For the text-containing cell, return its midpoint in [X, Y] coordinate format. 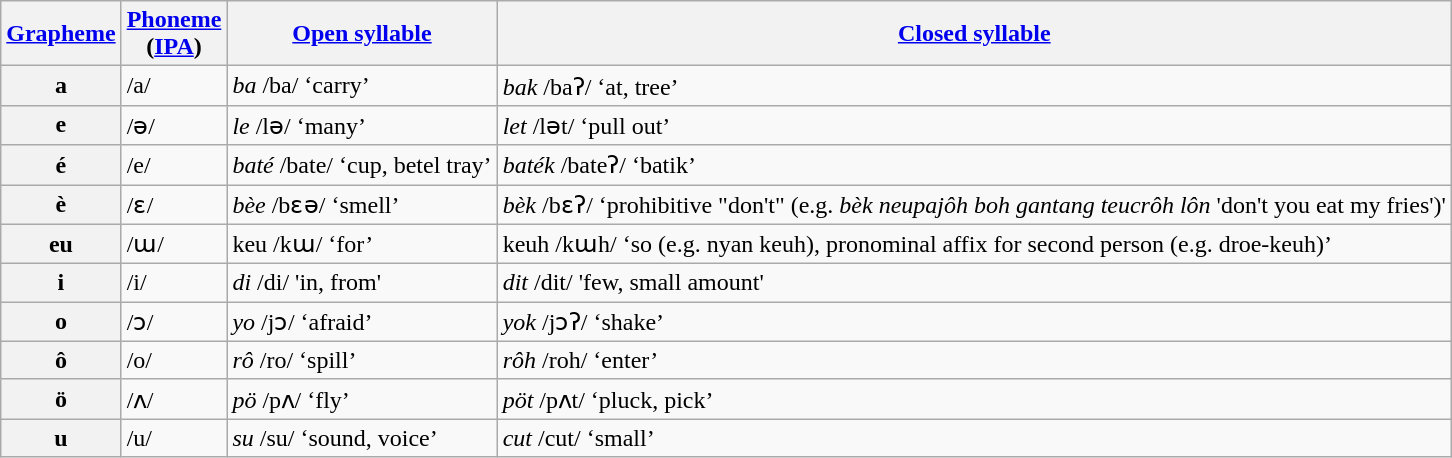
/ɔ/ [174, 322]
/o/ [174, 360]
cut /cut/ ‘small’ [974, 438]
bak /baʔ/ ‘at, tree’ [974, 86]
rôh /roh/ ‘enter’ [974, 360]
pöt /pʌt/ ‘pluck, pick’ [974, 399]
Phoneme(IPA) [174, 34]
/u/ [174, 438]
a [61, 86]
yok /jɔʔ/ ‘shake’ [974, 322]
é [61, 165]
Closed syllable [974, 34]
dit /dit/ 'few, small amount' [974, 283]
Open syllable [362, 34]
bèk /bɛʔ/ ‘prohibitive "don't" (e.g. bèk neupajôh boh gantang teucrôh lôn 'don't you eat my fries')' [974, 204]
o [61, 322]
pö /pʌ/ ‘fly’ [362, 399]
ö [61, 399]
di /di/ 'in, from' [362, 283]
/a/ [174, 86]
/ə/ [174, 125]
Grapheme [61, 34]
let /lət/ ‘pull out’ [974, 125]
e [61, 125]
baté /bate/ ‘cup, betel tray’ [362, 165]
yo /jɔ/ ‘afraid’ [362, 322]
bèe /bɛə/ ‘smell’ [362, 204]
eu [61, 244]
u [61, 438]
/ɛ/ [174, 204]
/ɯ/ [174, 244]
su /su/ ‘sound, voice’ [362, 438]
/e/ [174, 165]
keu /kɯ/ ‘for’ [362, 244]
ô [61, 360]
/i/ [174, 283]
le /lə/ ‘many’ [362, 125]
baték /bateʔ/ ‘batik’ [974, 165]
i [61, 283]
/ʌ/ [174, 399]
rô /ro/ ‘spill’ [362, 360]
è [61, 204]
ba /ba/ ‘carry’ [362, 86]
keuh /kɯh/ ‘so (e.g. nyan keuh), pronominal affix for second person (e.g. droe-keuh)’ [974, 244]
